Return (X, Y) of the center of cell containing provided text 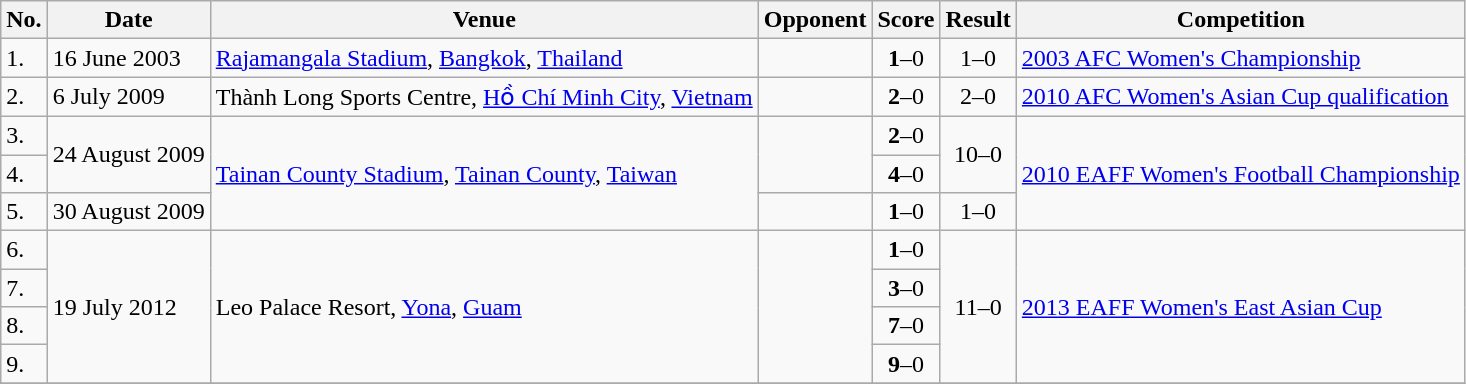
11–0 (978, 307)
No. (24, 20)
8. (24, 326)
10–0 (978, 154)
16 June 2003 (128, 58)
Result (978, 20)
Thành Long Sports Centre, Hồ Chí Minh City, Vietnam (484, 97)
Leo Palace Resort, Yona, Guam (484, 307)
2. (24, 97)
Opponent (815, 20)
3–0 (906, 288)
5. (24, 212)
2010 AFC Women's Asian Cup qualification (1240, 97)
Date (128, 20)
2010 EAFF Women's Football Championship (1240, 173)
4–0 (906, 173)
3. (24, 135)
Rajamangala Stadium, Bangkok, Thailand (484, 58)
19 July 2012 (128, 307)
9–0 (906, 364)
4. (24, 173)
7. (24, 288)
9. (24, 364)
2003 AFC Women's Championship (1240, 58)
24 August 2009 (128, 154)
Venue (484, 20)
1. (24, 58)
Score (906, 20)
6 July 2009 (128, 97)
6. (24, 250)
30 August 2009 (128, 212)
Competition (1240, 20)
7–0 (906, 326)
Tainan County Stadium, Tainan County, Taiwan (484, 173)
2013 EAFF Women's East Asian Cup (1240, 307)
